Provide the [X, Y] coordinate of the cell's center where the given text is located.  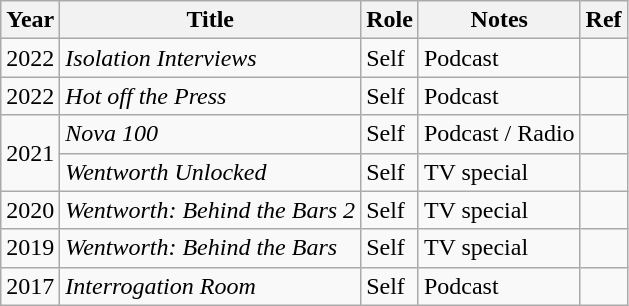
Nova 100 [210, 134]
Title [210, 20]
Year [30, 20]
Interrogation Room [210, 286]
Podcast / Radio [499, 134]
Wentworth: Behind the Bars [210, 248]
Ref [604, 20]
Notes [499, 20]
2019 [30, 248]
Wentworth Unlocked [210, 172]
Wentworth: Behind the Bars 2 [210, 210]
Hot off the Press [210, 96]
2020 [30, 210]
Role [390, 20]
2017 [30, 286]
2021 [30, 153]
Isolation Interviews [210, 58]
